Identify which cell holds the provided text, then report its [x, y] central coordinate. 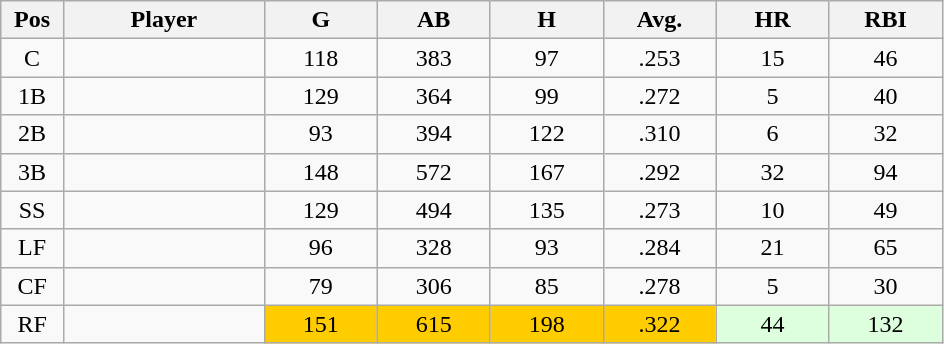
AB [434, 20]
97 [546, 58]
RF [32, 324]
LF [32, 248]
.284 [660, 248]
394 [434, 134]
SS [32, 210]
122 [546, 134]
3B [32, 172]
135 [546, 210]
49 [886, 210]
C [32, 58]
.253 [660, 58]
.272 [660, 96]
79 [320, 286]
CF [32, 286]
364 [434, 96]
Player [164, 20]
1B [32, 96]
15 [772, 58]
494 [434, 210]
G [320, 20]
383 [434, 58]
40 [886, 96]
306 [434, 286]
94 [886, 172]
21 [772, 248]
H [546, 20]
6 [772, 134]
118 [320, 58]
328 [434, 248]
572 [434, 172]
615 [434, 324]
96 [320, 248]
.292 [660, 172]
132 [886, 324]
99 [546, 96]
148 [320, 172]
65 [886, 248]
.273 [660, 210]
.322 [660, 324]
198 [546, 324]
RBI [886, 20]
167 [546, 172]
10 [772, 210]
44 [772, 324]
Avg. [660, 20]
46 [886, 58]
2B [32, 134]
.278 [660, 286]
Pos [32, 20]
151 [320, 324]
85 [546, 286]
.310 [660, 134]
HR [772, 20]
30 [886, 286]
